Return the [x, y] coordinate for the center point of the cell that contains the specified text.  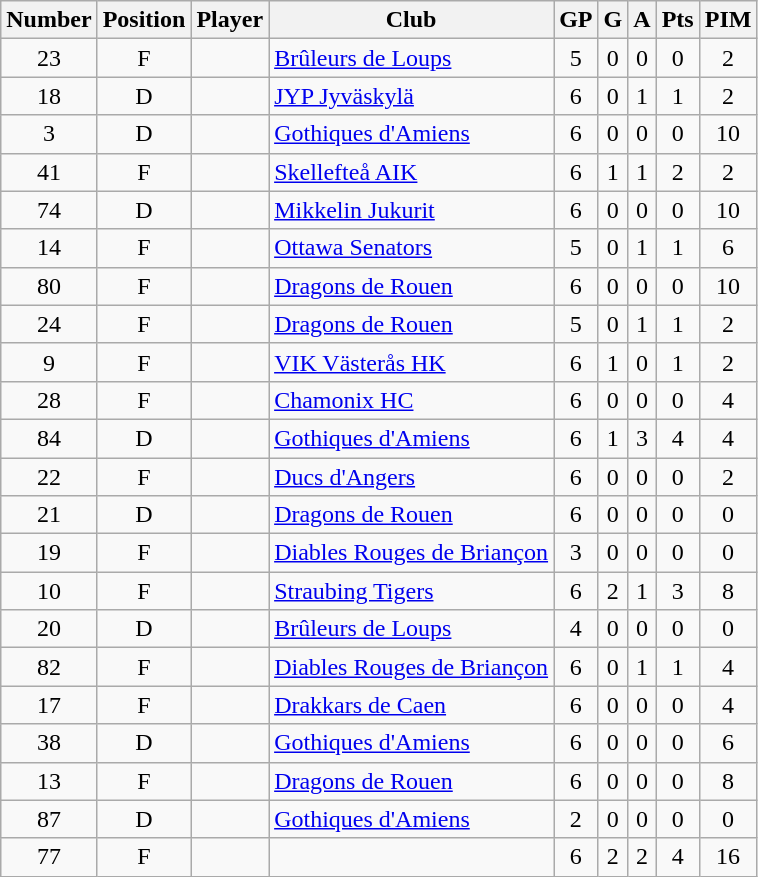
38 [49, 743]
GP [576, 20]
JYP Jyväskylä [412, 96]
Ottawa Senators [412, 248]
19 [49, 553]
41 [49, 172]
VIK Västerås HK [412, 362]
20 [49, 629]
22 [49, 477]
13 [49, 781]
Ducs d'Angers [412, 477]
Club [412, 20]
87 [49, 819]
A [642, 20]
Number [49, 20]
Chamonix HC [412, 400]
Pts [678, 20]
Skellefteå AIK [412, 172]
Drakkars de Caen [412, 705]
PIM [728, 20]
82 [49, 667]
74 [49, 210]
80 [49, 286]
Position [144, 20]
24 [49, 324]
28 [49, 400]
21 [49, 515]
16 [728, 857]
Player [230, 20]
G [613, 20]
14 [49, 248]
84 [49, 438]
23 [49, 58]
18 [49, 96]
9 [49, 362]
17 [49, 705]
Mikkelin Jukurit [412, 210]
Straubing Tigers [412, 591]
77 [49, 857]
